Find where the given text appears and provide that cell's center as [x, y] coordinate. 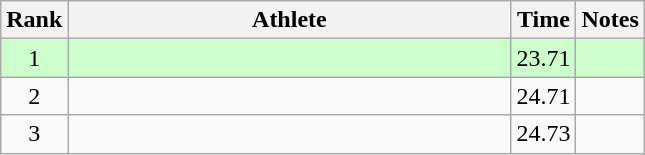
24.71 [544, 96]
Rank [34, 20]
Athlete [290, 20]
2 [34, 96]
24.73 [544, 134]
Notes [610, 20]
1 [34, 58]
Time [544, 20]
3 [34, 134]
23.71 [544, 58]
